Pinpoint the cell where the given text exists, returning its (X, Y) midpoint coordinate. 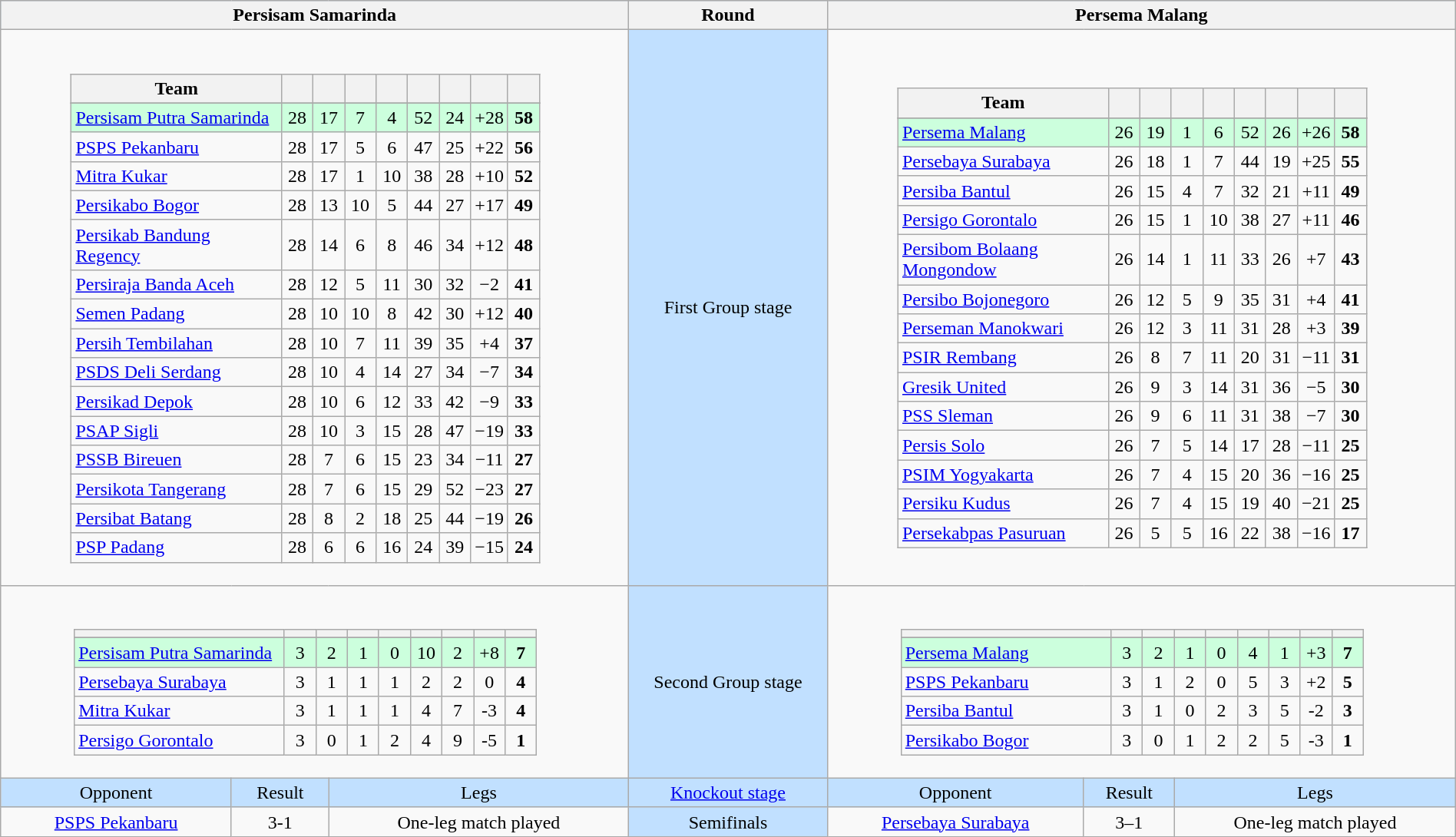
−5 (1316, 387)
Persisam Samarinda (315, 15)
PSS Sleman (1003, 416)
PSSB Bireuen (177, 460)
PSDS Deli Serdang (177, 372)
Persikota Tangerang (177, 489)
Persis Solo (1003, 445)
Round (728, 15)
56 (524, 147)
Perseman Manokwari (1003, 329)
Knockout stage (728, 792)
+26 (1316, 132)
37 (524, 343)
29 (424, 489)
Persiraja Banda Aceh (177, 284)
43 (1350, 260)
+22 (490, 147)
Semen Padang (177, 314)
Gresik United (1003, 387)
Persibom Bolaang Mongondow (1003, 260)
+7 (1316, 260)
3-1 (280, 822)
Persisam Putra Samarinda 3 2 1 0 10 2 +8 7 Persebaya Surabaya 3 1 1 1 2 2 0 4 Mitra Kukar 3 1 1 1 4 7 -3 4 Persigo Gorontalo 3 0 1 2 4 9 -5 1 (315, 682)
Persikad Depok (177, 402)
Persibat Batang (177, 518)
−15 (490, 548)
Persema Malang 3 2 1 0 4 1 +3 7 PSPS Pekanbaru 3 1 2 0 5 3 +2 5 Persiba Bantul 3 1 0 2 3 5 -2 3 Persikabo Bogor 3 0 1 2 2 5 -3 1 (1141, 682)
-5 (490, 740)
PSIM Yogyakarta (1003, 475)
Semifinals (728, 822)
+8 (490, 653)
3–1 (1129, 822)
+28 (490, 117)
+25 (1316, 161)
PSP Padang (177, 548)
−21 (1316, 504)
−2 (490, 284)
Second Group stage (728, 682)
48 (524, 244)
21 (1281, 190)
Persih Tembilahan (177, 343)
Persibo Bojonegoro (1003, 299)
55 (1350, 161)
+17 (490, 205)
13 (329, 205)
−9 (490, 402)
First Group stage (728, 308)
Persikab Bandung Regency (177, 244)
PSAP Sigli (177, 431)
23 (424, 460)
+10 (490, 176)
PSIR Rembang (1003, 358)
+2 (1316, 682)
Persiku Kudus (1003, 504)
22 (1250, 533)
−23 (490, 489)
-2 (1316, 711)
Persekabpas Pasuruan (1003, 533)
